Find where the given text appears and provide that cell's center as [x, y] coordinate. 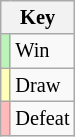
Win [42, 51]
Defeat [42, 118]
Draw [42, 85]
Key [38, 17]
